Extract the [x, y] coordinate from the center of the cell holding the provided text.  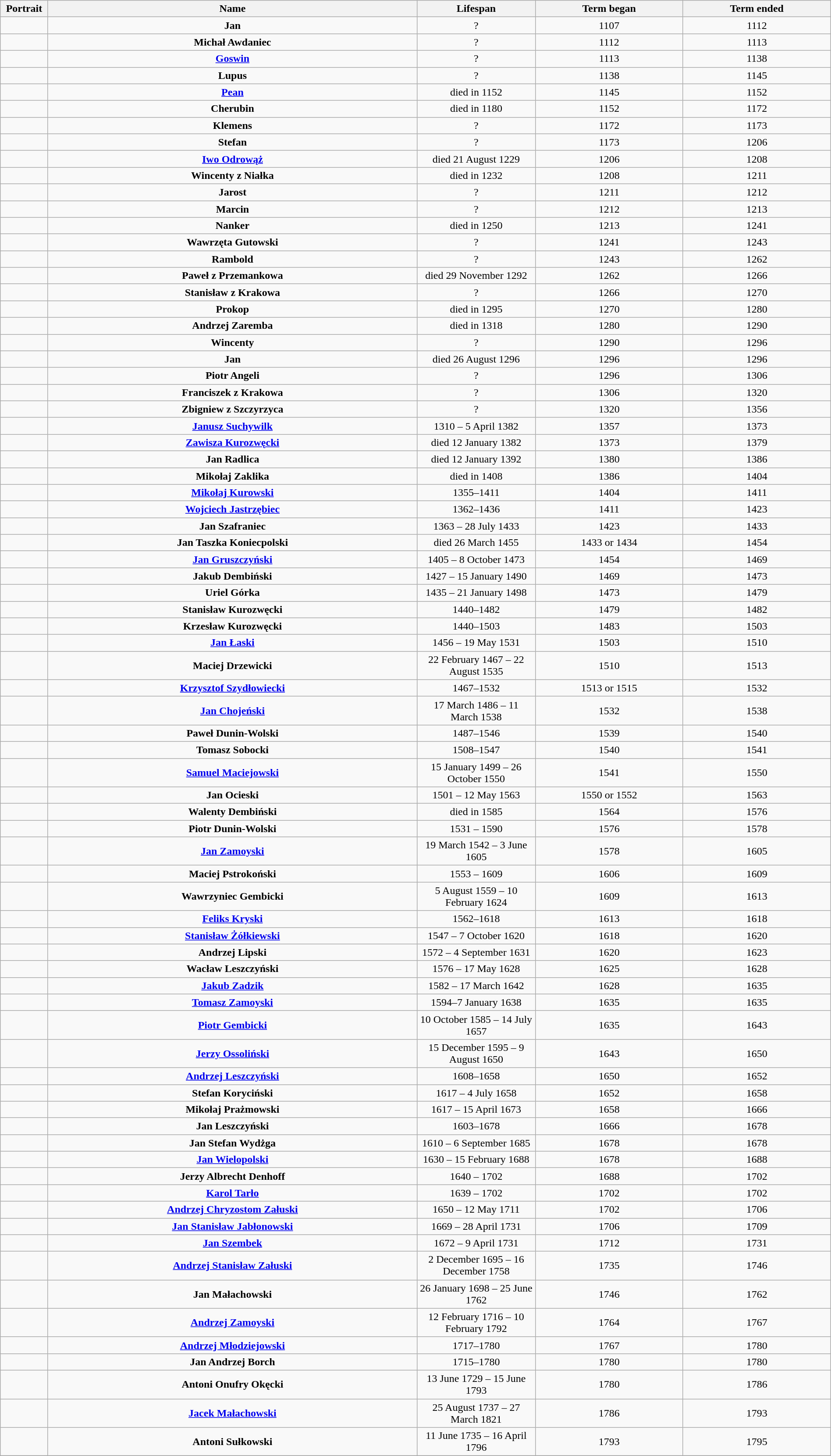
Krzesław Kurozwęcki [232, 626]
Jan Andrzej Borch [232, 1362]
Wacław Leszczyński [232, 969]
1440–1482 [476, 609]
died in 1152 [476, 92]
1717–1780 [476, 1345]
1709 [756, 1226]
Karol Tarło [232, 1193]
Andrzej Leszczyński [232, 1076]
died in 1585 [476, 812]
1433 [756, 526]
Franciszek z Krakowa [232, 392]
1550 [756, 772]
1762 [756, 1294]
Jerzy Albrecht Denhoff [232, 1176]
1467–1532 [476, 688]
Jakub Dembiński [232, 576]
Jan Wielopolski [232, 1160]
Tomasz Zamoyski [232, 1002]
5 August 1559 – 10 February 1624 [476, 896]
Portrait [24, 9]
1617 – 15 April 1673 [476, 1110]
1357 [609, 426]
Lupus [232, 75]
Prokop [232, 309]
1603–1678 [476, 1126]
1735 [609, 1265]
1513 [756, 666]
Tomasz Sobocki [232, 750]
1650 – 12 May 1711 [476, 1210]
Klemens [232, 125]
1562–1618 [476, 919]
1608–1658 [476, 1076]
1553 – 1609 [476, 874]
1380 [609, 459]
Stanisław z Krakowa [232, 292]
12 February 1716 – 10 February 1792 [476, 1322]
1715–1780 [476, 1362]
1640 – 1702 [476, 1176]
died in 1295 [476, 309]
Goswin [232, 59]
1508–1547 [476, 750]
1639 – 1702 [476, 1193]
Name [232, 9]
died in 1318 [476, 326]
Jan Taszka Koniecpolski [232, 543]
Zawisza Kurozwęcki [232, 442]
Term ended [756, 9]
Jan Stefan Wydżga [232, 1143]
Nanker [232, 226]
1356 [756, 409]
Walenty Dembiński [232, 812]
Piotr Dunin-Wolski [232, 829]
1623 [756, 952]
1564 [609, 812]
Jarost [232, 192]
died in 1232 [476, 175]
died 29 November 1292 [476, 276]
Maciej Drzewicki [232, 666]
1630 – 15 February 1688 [476, 1160]
Andrzej Zaremba [232, 326]
1363 – 28 July 1433 [476, 526]
1435 – 21 January 1498 [476, 593]
Rambold [232, 259]
Samuel Maciejowski [232, 772]
1531 – 1590 [476, 829]
Pean [232, 92]
Mikołaj Prażmowski [232, 1110]
died in 1250 [476, 226]
22 February 1467 – 22 August 1535 [476, 666]
1355–1411 [476, 493]
died in 1408 [476, 476]
1107 [609, 25]
Andrzej Lipski [232, 952]
Maciej Pstrokoński [232, 874]
Jan Chojeński [232, 710]
Piotr Gembicki [232, 1025]
1483 [609, 626]
1669 – 28 April 1731 [476, 1226]
Wincenty [232, 342]
Jan Radlica [232, 459]
died in 1180 [476, 109]
1310 – 5 April 1382 [476, 426]
Wawrzęta Gutowski [232, 242]
1572 – 4 September 1631 [476, 952]
25 August 1737 – 27 March 1821 [476, 1413]
Krzysztof Szydłowiecki [232, 688]
Uriel Górka [232, 593]
Andrzej Zamoyski [232, 1322]
1712 [609, 1243]
1563 [756, 795]
1795 [756, 1442]
1513 or 1515 [609, 688]
1547 – 7 October 1620 [476, 936]
1617 – 4 July 1658 [476, 1093]
1672 – 9 April 1731 [476, 1243]
Andrzej Chryzostom Załuski [232, 1210]
19 March 1542 – 3 June 1605 [476, 851]
Wojciech Jastrzębiec [232, 509]
Jacek Małachowski [232, 1413]
1605 [756, 851]
died 12 January 1392 [476, 459]
Jan Łaski [232, 643]
Marcin [232, 209]
13 June 1729 – 15 June 1793 [476, 1385]
Cherubin [232, 109]
1427 – 15 January 1490 [476, 576]
Paweł z Przemankowa [232, 276]
1501 – 12 May 1563 [476, 795]
Term began [609, 9]
17 March 1486 – 11 March 1538 [476, 710]
Michał Awdaniec [232, 42]
1379 [756, 442]
Andrzej Młodziejowski [232, 1345]
Jan Zamoyski [232, 851]
Piotr Angeli [232, 376]
1433 or 1434 [609, 543]
died 21 August 1229 [476, 159]
Wincenty z Niałka [232, 175]
Antoni Sułkowski [232, 1442]
Jan Stanisław Jabłonowski [232, 1226]
26 January 1698 – 25 June 1762 [476, 1294]
Zbigniew z Szczyrzyca [232, 409]
Jan Szembek [232, 1243]
Jan Leszczyński [232, 1126]
10 October 1585 – 14 July 1657 [476, 1025]
Paweł Dunin-Wolski [232, 733]
1731 [756, 1243]
Jan Szafraniec [232, 526]
11 June 1735 – 16 April 1796 [476, 1442]
died 26 March 1455 [476, 543]
1456 – 19 May 1531 [476, 643]
Stanisław Żółkiewski [232, 936]
Mikołaj Kurowski [232, 493]
1538 [756, 710]
1576 – 17 May 1628 [476, 969]
Jan Ocieski [232, 795]
2 December 1695 – 16 December 1758 [476, 1265]
Stanisław Kurozwęcki [232, 609]
1550 or 1552 [609, 795]
Lifespan [476, 9]
Jerzy Ossoliński [232, 1053]
Jan Gruszczyński [232, 559]
Jakub Zadzik [232, 986]
1539 [609, 733]
Mikołaj Zaklika [232, 476]
Janusz Suchywilk [232, 426]
1482 [756, 609]
Stefan [232, 142]
1362–1436 [476, 509]
1582 – 17 March 1642 [476, 986]
1487–1546 [476, 733]
1440–1503 [476, 626]
Jan Małachowski [232, 1294]
Stefan Koryciński [232, 1093]
1764 [609, 1322]
1610 – 6 September 1685 [476, 1143]
1594–7 January 1638 [476, 1002]
died 26 August 1296 [476, 359]
Iwo Odrowąż [232, 159]
15 December 1595 – 9 August 1650 [476, 1053]
Wawrzyniec Gembicki [232, 896]
died 12 January 1382 [476, 442]
Andrzej Stanisław Załuski [232, 1265]
1606 [609, 874]
1625 [609, 969]
15 January 1499 – 26 October 1550 [476, 772]
1405 – 8 October 1473 [476, 559]
Feliks Kryski [232, 919]
Antoni Onufry Okęcki [232, 1385]
